From the cell containing the given text, extract its center point as [X, Y] coordinate. 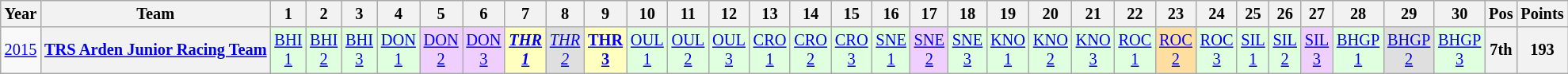
DON1 [399, 50]
TRS Arden Junior Racing Team [155, 50]
Points [1542, 14]
28 [1358, 14]
4 [399, 14]
BHGP3 [1459, 50]
KNO1 [1008, 50]
8 [565, 14]
3 [360, 14]
30 [1459, 14]
12 [729, 14]
Team [155, 14]
26 [1285, 14]
BHI1 [288, 50]
OUL2 [689, 50]
11 [689, 14]
15 [852, 14]
OUL3 [729, 50]
THR1 [525, 50]
20 [1051, 14]
7 [525, 14]
BHGP2 [1409, 50]
21 [1093, 14]
22 [1135, 14]
CRO1 [770, 50]
BHI3 [360, 50]
7th [1501, 50]
10 [647, 14]
14 [811, 14]
ROC1 [1135, 50]
BHI2 [323, 50]
THR2 [565, 50]
23 [1176, 14]
2015 [21, 50]
16 [891, 14]
SNE2 [929, 50]
SIL1 [1253, 50]
9 [605, 14]
KNO3 [1093, 50]
SIL2 [1285, 50]
Year [21, 14]
19 [1008, 14]
18 [967, 14]
Pos [1501, 14]
5 [441, 14]
DON2 [441, 50]
1 [288, 14]
THR3 [605, 50]
13 [770, 14]
CRO2 [811, 50]
SIL3 [1317, 50]
24 [1217, 14]
17 [929, 14]
OUL1 [647, 50]
DON3 [484, 50]
2 [323, 14]
SNE1 [891, 50]
BHGP1 [1358, 50]
CRO3 [852, 50]
27 [1317, 14]
29 [1409, 14]
ROC3 [1217, 50]
SNE3 [967, 50]
KNO2 [1051, 50]
193 [1542, 50]
25 [1253, 14]
ROC2 [1176, 50]
6 [484, 14]
